Detect which cell encompasses the target text, then output its [X, Y] center coordinate. 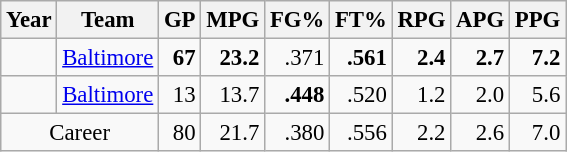
23.2 [233, 58]
21.7 [233, 133]
80 [180, 133]
.561 [362, 58]
.556 [362, 133]
Year [29, 20]
2.0 [480, 95]
FG% [298, 20]
Team [108, 20]
MPG [233, 20]
GP [180, 20]
APG [480, 20]
.371 [298, 58]
7.0 [537, 133]
RPG [422, 20]
2.4 [422, 58]
2.2 [422, 133]
.448 [298, 95]
1.2 [422, 95]
Career [80, 133]
.380 [298, 133]
PPG [537, 20]
.520 [362, 95]
FT% [362, 20]
2.7 [480, 58]
5.6 [537, 95]
13.7 [233, 95]
7.2 [537, 58]
67 [180, 58]
13 [180, 95]
2.6 [480, 133]
